Determine the [x, y] coordinate at the center of the cell enclosing the given text.  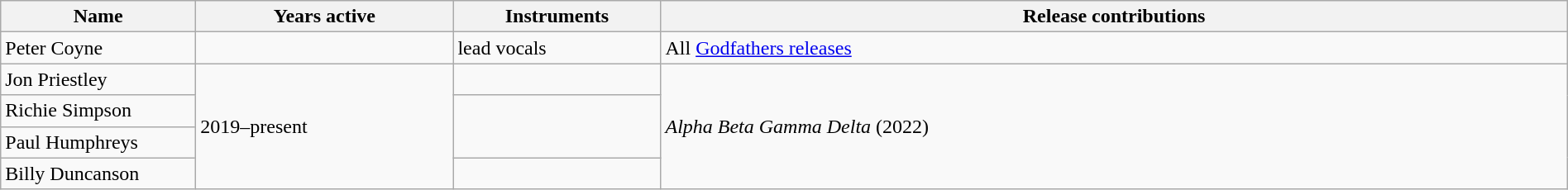
Billy Duncanson [98, 173]
Years active [324, 17]
Richie Simpson [98, 111]
Name [98, 17]
Instruments [557, 17]
lead vocals [557, 48]
Jon Priestley [98, 79]
Alpha Beta Gamma Delta (2022) [1114, 126]
2019–present [324, 126]
Peter Coyne [98, 48]
All Godfathers releases [1114, 48]
Release contributions [1114, 17]
Paul Humphreys [98, 142]
